Provide the [x, y] coordinate of the cell's center where the given text is located.  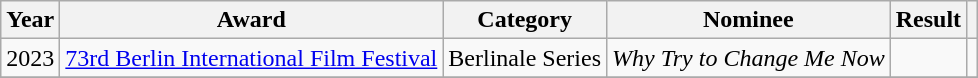
Berlinale Series [525, 58]
73rd Berlin International Film Festival [252, 58]
Nominee [749, 20]
Category [525, 20]
Result [928, 20]
Year [30, 20]
2023 [30, 58]
Why Try to Change Me Now [749, 58]
Award [252, 20]
